Identify which cell holds the provided text, then report its [X, Y] central coordinate. 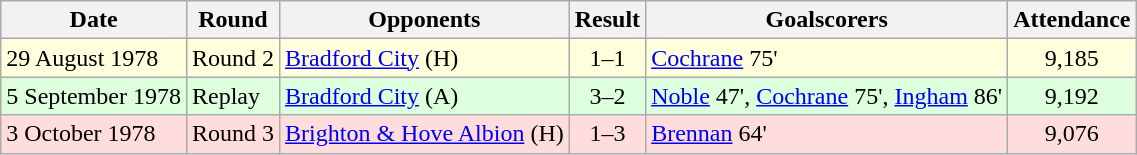
9,185 [1072, 58]
5 September 1978 [94, 96]
Bradford City (A) [425, 96]
29 August 1978 [94, 58]
Result [607, 20]
Cochrane 75' [827, 58]
Attendance [1072, 20]
3 October 1978 [94, 134]
Bradford City (H) [425, 58]
Round [232, 20]
Opponents [425, 20]
Goalscorers [827, 20]
Round 3 [232, 134]
9,076 [1072, 134]
Brighton & Hove Albion (H) [425, 134]
Round 2 [232, 58]
1–1 [607, 58]
Replay [232, 96]
Noble 47', Cochrane 75', Ingham 86' [827, 96]
3–2 [607, 96]
Date [94, 20]
Brennan 64' [827, 134]
9,192 [1072, 96]
1–3 [607, 134]
